From the cell containing the given text, extract its center point as [x, y] coordinate. 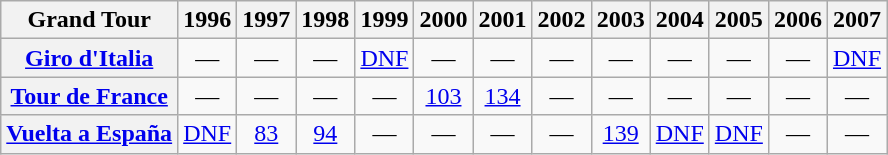
1997 [266, 20]
2006 [798, 20]
2002 [562, 20]
2003 [620, 20]
134 [502, 96]
2007 [856, 20]
2004 [680, 20]
Giro d'Italia [90, 58]
83 [266, 134]
1999 [384, 20]
Vuelta a España [90, 134]
139 [620, 134]
94 [326, 134]
2001 [502, 20]
Tour de France [90, 96]
Grand Tour [90, 20]
2005 [738, 20]
1998 [326, 20]
2000 [444, 20]
1996 [208, 20]
103 [444, 96]
